Capture the cell that displays the provided text and extract its (x, y) central coordinate. 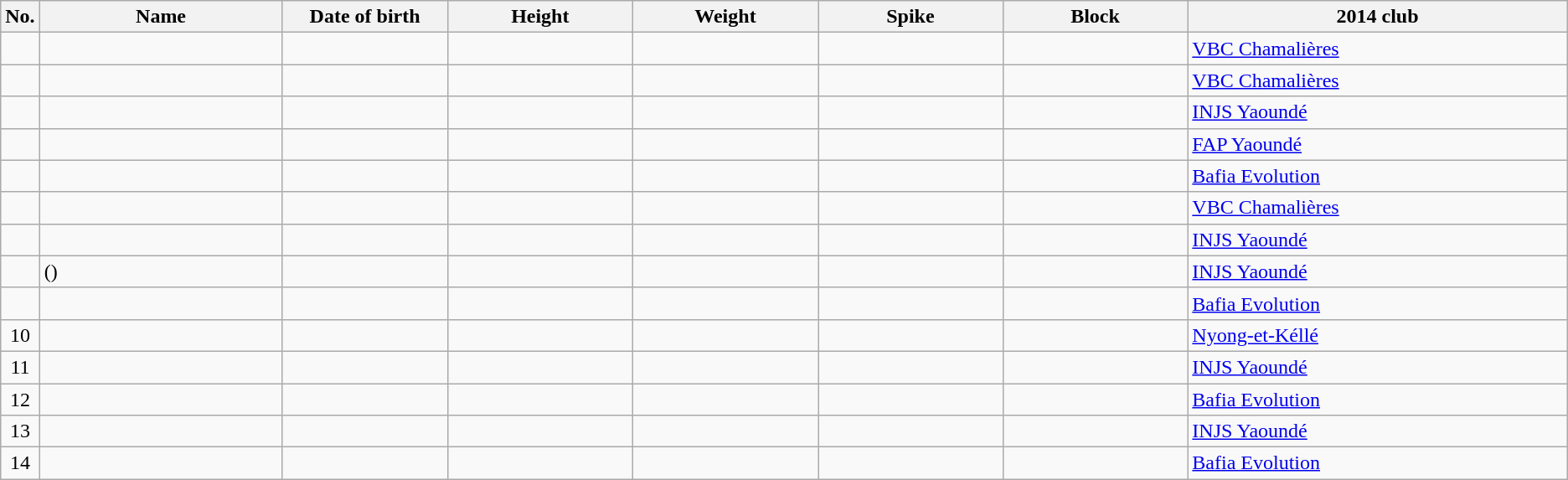
Date of birth (365, 17)
11 (20, 367)
FAP Yaoundé (1377, 144)
No. (20, 17)
Nyong-et-Kéllé (1377, 335)
12 (20, 400)
14 (20, 463)
2014 club (1377, 17)
Weight (725, 17)
() (161, 271)
13 (20, 431)
Spike (911, 17)
Block (1096, 17)
Height (539, 17)
Name (161, 17)
10 (20, 335)
